For the text-containing cell, return its midpoint in (x, y) coordinate format. 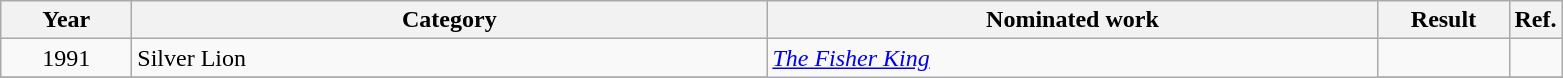
Year (66, 20)
Nominated work (1072, 20)
1991 (66, 58)
Result (1444, 20)
The Fisher King (1072, 58)
Ref. (1536, 20)
Silver Lion (450, 58)
Category (450, 20)
